Capture the cell that displays the provided text and extract its (x, y) central coordinate. 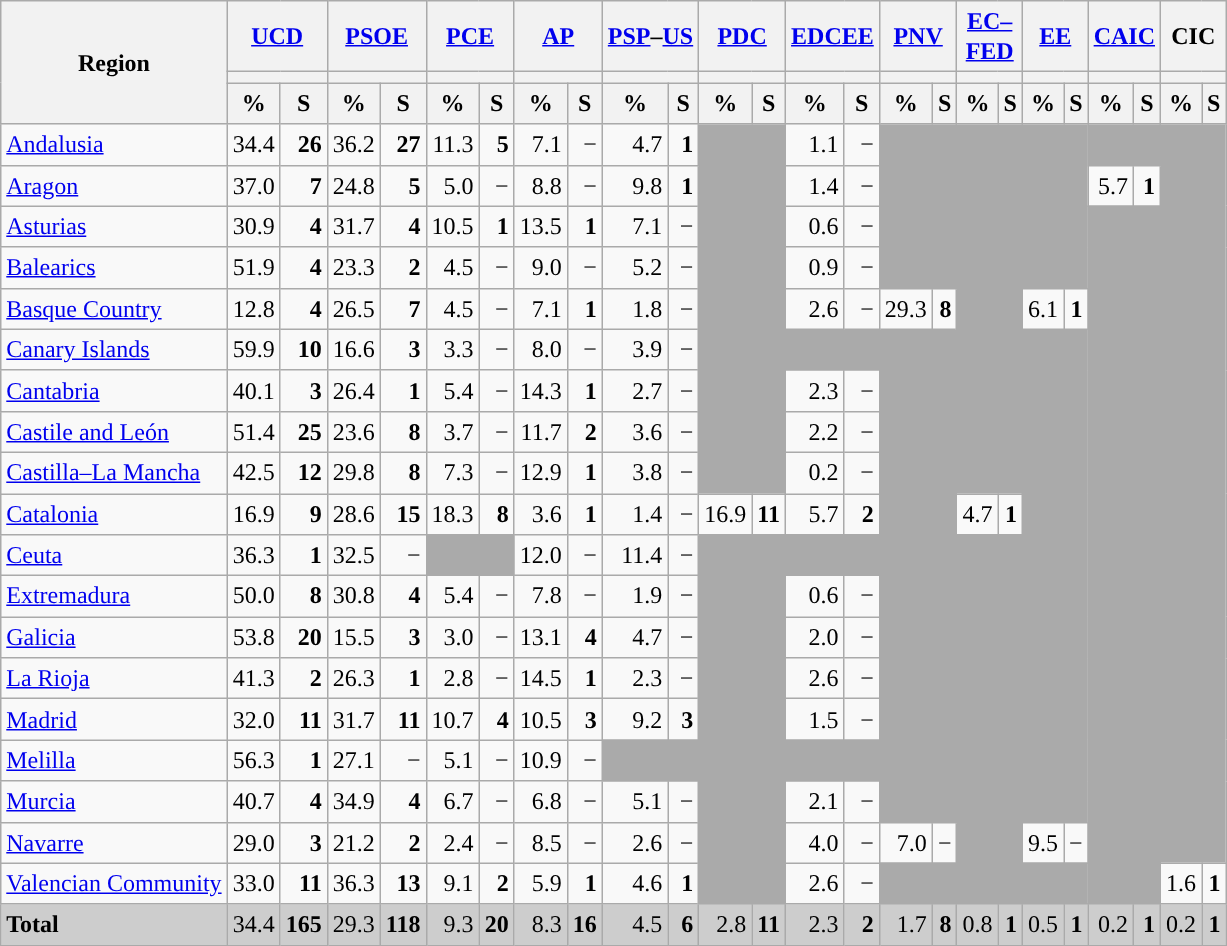
11.3 (452, 144)
32.5 (354, 556)
6.7 (452, 802)
50.0 (254, 596)
27 (403, 144)
9.0 (540, 268)
9.2 (635, 720)
21.2 (354, 842)
13.1 (540, 638)
3.7 (452, 432)
Navarre (114, 842)
Cantabria (114, 390)
51.9 (254, 268)
56.3 (254, 760)
2.1 (816, 802)
10.7 (452, 720)
UCD (277, 36)
13.5 (540, 226)
36.2 (354, 144)
6.1 (1042, 308)
14.5 (540, 678)
Castilla–La Mancha (114, 472)
2.0 (816, 638)
Murcia (114, 802)
6.8 (540, 802)
3.8 (635, 472)
18.3 (452, 514)
5.9 (540, 884)
9 (304, 514)
PSP–US (650, 36)
12.0 (540, 556)
42.5 (254, 472)
PSOE (376, 36)
0.9 (816, 268)
27.1 (354, 760)
3.3 (452, 350)
Region (114, 62)
11.4 (635, 556)
Galicia (114, 638)
0.5 (1042, 924)
La Rioja (114, 678)
30.9 (254, 226)
8.8 (540, 186)
16.6 (354, 350)
7.3 (452, 472)
Aragon (114, 186)
CIC (1194, 36)
26.3 (354, 678)
5.0 (452, 186)
1.1 (816, 144)
9.5 (1042, 842)
Catalonia (114, 514)
9.3 (452, 924)
53.8 (254, 638)
15.5 (354, 638)
1.7 (906, 924)
34.9 (354, 802)
10.9 (540, 760)
9.8 (635, 186)
26.4 (354, 390)
7.8 (540, 596)
Ceuta (114, 556)
7.0 (906, 842)
Melilla (114, 760)
37.0 (254, 186)
29.8 (354, 472)
10 (304, 350)
29.0 (254, 842)
5.2 (635, 268)
11.7 (540, 432)
6 (684, 924)
EDCEE (833, 36)
14.3 (540, 390)
16 (584, 924)
30.8 (354, 596)
12.9 (540, 472)
51.4 (254, 432)
41.3 (254, 678)
118 (403, 924)
EE (1055, 36)
1.5 (816, 720)
40.7 (254, 802)
Valencian Community (114, 884)
Balearics (114, 268)
1.6 (1182, 884)
23.3 (354, 268)
24.8 (354, 186)
1.9 (635, 596)
32.0 (254, 720)
8.5 (540, 842)
8.0 (540, 350)
26 (304, 144)
Andalusia (114, 144)
CAIC (1124, 36)
40.1 (254, 390)
165 (304, 924)
Basque Country (114, 308)
28.6 (354, 514)
Castile and León (114, 432)
3.9 (635, 350)
12.8 (254, 308)
12 (304, 472)
Total (114, 924)
Extremadura (114, 596)
3.0 (452, 638)
2.2 (816, 432)
33.0 (254, 884)
1.8 (635, 308)
59.9 (254, 350)
8.3 (540, 924)
EC–FED (990, 36)
13 (403, 884)
26.5 (354, 308)
25 (304, 432)
15 (403, 514)
0.8 (978, 924)
4.0 (816, 842)
2.7 (635, 390)
9.1 (452, 884)
Canary Islands (114, 350)
4.6 (635, 884)
2.4 (452, 842)
Asturias (114, 226)
PNV (918, 36)
PCE (470, 36)
23.6 (354, 432)
Madrid (114, 720)
PDC (742, 36)
AP (558, 36)
